Locate the cell with the specified text and output its [x, y] center coordinate. 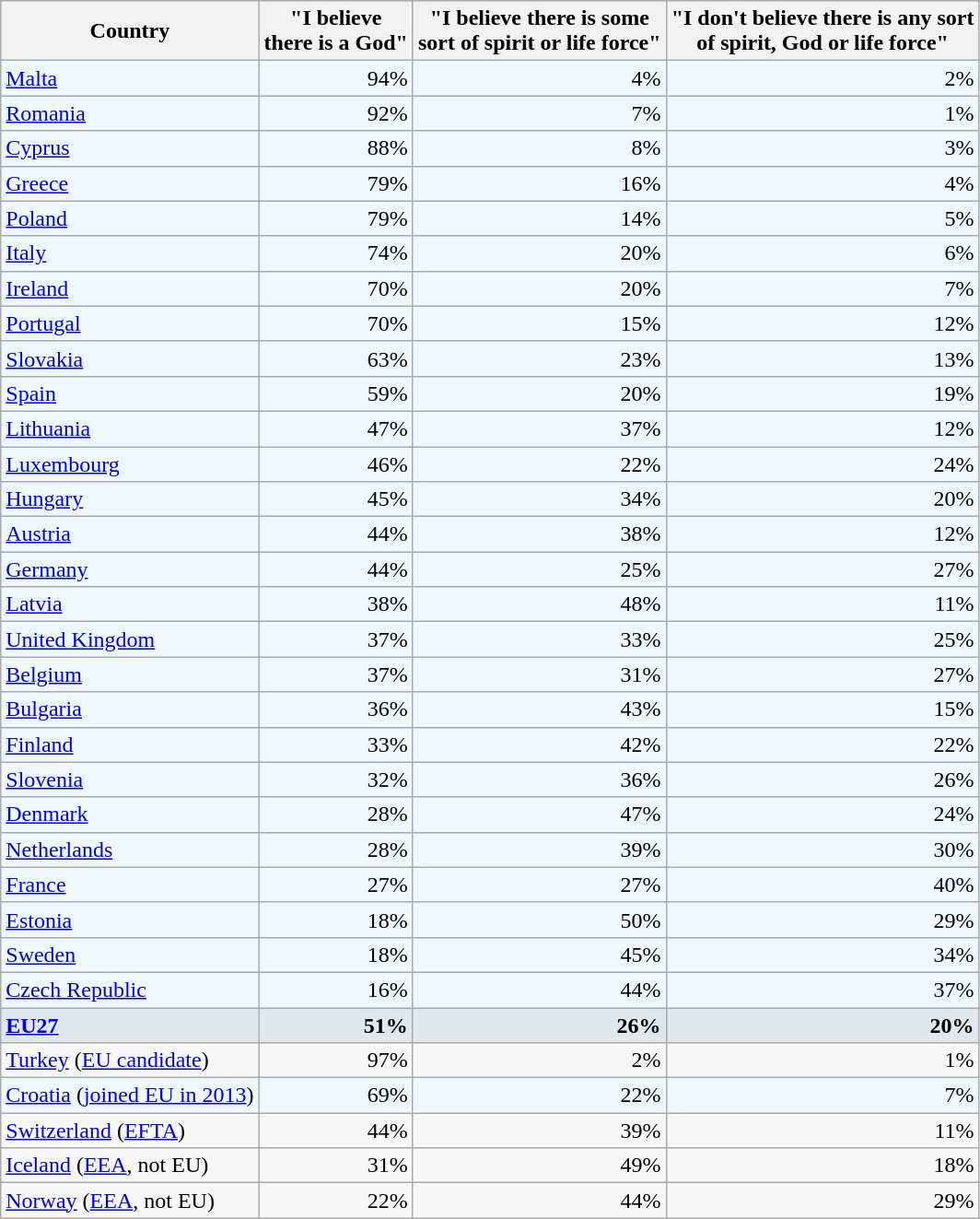
Finland [130, 744]
30% [822, 850]
88% [335, 148]
Portugal [130, 323]
50% [540, 920]
Estonia [130, 920]
6% [822, 253]
74% [335, 253]
49% [540, 1166]
46% [335, 463]
Poland [130, 218]
Switzerland (EFTA) [130, 1131]
Iceland (EEA, not EU) [130, 1166]
Ireland [130, 288]
France [130, 885]
92% [335, 113]
Italy [130, 253]
5% [822, 218]
Lithuania [130, 428]
19% [822, 393]
Slovenia [130, 779]
Croatia (joined EU in 2013) [130, 1096]
Turkey (EU candidate) [130, 1061]
8% [540, 148]
Denmark [130, 815]
United Kingdom [130, 639]
"I believe there is some sort of spirit or life force" [540, 31]
Bulgaria [130, 709]
32% [335, 779]
Austria [130, 534]
Luxembourg [130, 463]
40% [822, 885]
Malta [130, 78]
94% [335, 78]
Slovakia [130, 358]
Romania [130, 113]
59% [335, 393]
Germany [130, 569]
43% [540, 709]
"I don't believe there is any sort of spirit, God or life force" [822, 31]
3% [822, 148]
Greece [130, 183]
Norway (EEA, not EU) [130, 1201]
51% [335, 1026]
23% [540, 358]
42% [540, 744]
Spain [130, 393]
"I believe there is a God" [335, 31]
Belgium [130, 674]
Country [130, 31]
Sweden [130, 955]
97% [335, 1061]
Cyprus [130, 148]
13% [822, 358]
48% [540, 604]
Latvia [130, 604]
69% [335, 1096]
EU27 [130, 1026]
14% [540, 218]
Czech Republic [130, 990]
63% [335, 358]
Hungary [130, 499]
Netherlands [130, 850]
